Extract the [x, y] coordinate from the center of the cell holding the provided text.  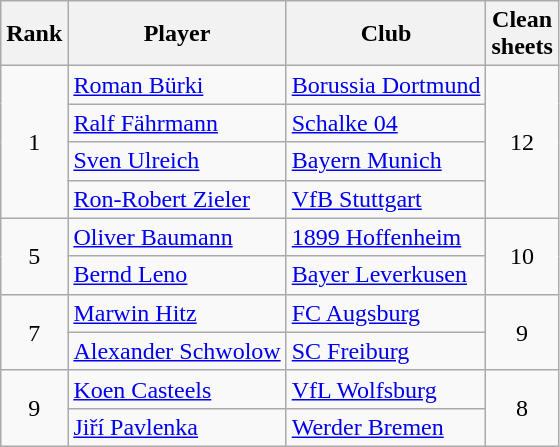
Borussia Dortmund [386, 85]
Oliver Baumann [177, 237]
Werder Bremen [386, 427]
1899 Hoffenheim [386, 237]
Bernd Leno [177, 275]
Koen Casteels [177, 389]
Bayern Munich [386, 161]
10 [522, 256]
1 [34, 142]
Player [177, 34]
Schalke 04 [386, 123]
Bayer Leverkusen [386, 275]
SC Freiburg [386, 351]
7 [34, 332]
VfB Stuttgart [386, 199]
Marwin Hitz [177, 313]
Club [386, 34]
Ralf Fährmann [177, 123]
12 [522, 142]
FC Augsburg [386, 313]
8 [522, 408]
Rank [34, 34]
VfL Wolfsburg [386, 389]
Ron-Robert Zieler [177, 199]
Alexander Schwolow [177, 351]
5 [34, 256]
Roman Bürki [177, 85]
Jiří Pavlenka [177, 427]
Sven Ulreich [177, 161]
Cleansheets [522, 34]
